Pinpoint the cell where the given text exists, returning its [x, y] midpoint coordinate. 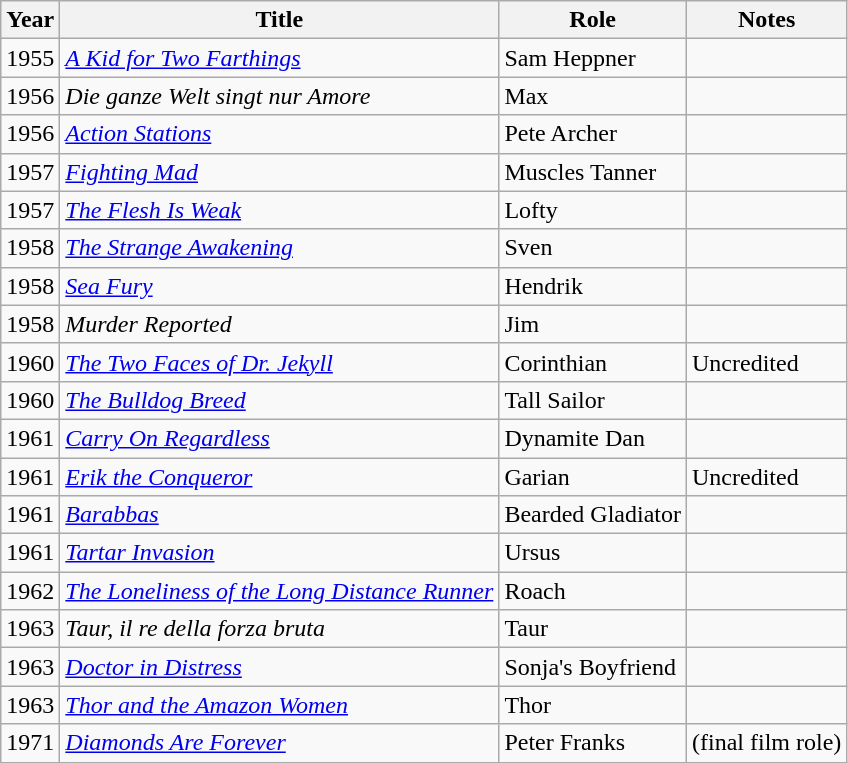
Sven [593, 248]
Muscles Tanner [593, 172]
Year [30, 20]
Sam Heppner [593, 58]
Max [593, 96]
The Flesh Is Weak [280, 210]
Erik the Conqueror [280, 477]
Role [593, 20]
Peter Franks [593, 743]
Taur [593, 629]
1971 [30, 743]
Carry On Regardless [280, 438]
Tartar Invasion [280, 553]
Thor and the Amazon Women [280, 705]
(final film role) [767, 743]
Ursus [593, 553]
Corinthian [593, 362]
Jim [593, 324]
Lofty [593, 210]
Diamonds Are Forever [280, 743]
Murder Reported [280, 324]
The Strange Awakening [280, 248]
Barabbas [280, 515]
Bearded Gladiator [593, 515]
Taur, il re della forza bruta [280, 629]
Fighting Mad [280, 172]
The Two Faces of Dr. Jekyll [280, 362]
1962 [30, 591]
Sonja's Boyfriend [593, 667]
Tall Sailor [593, 400]
Doctor in Distress [280, 667]
Dynamite Dan [593, 438]
The Bulldog Breed [280, 400]
Notes [767, 20]
Die ganze Welt singt nur Amore [280, 96]
Thor [593, 705]
Title [280, 20]
Action Stations [280, 134]
Pete Archer [593, 134]
Roach [593, 591]
Garian [593, 477]
A Kid for Two Farthings [280, 58]
Sea Fury [280, 286]
1955 [30, 58]
Hendrik [593, 286]
The Loneliness of the Long Distance Runner [280, 591]
